Scan for the cell matching the given text and deliver its (x, y) coordinate at center. 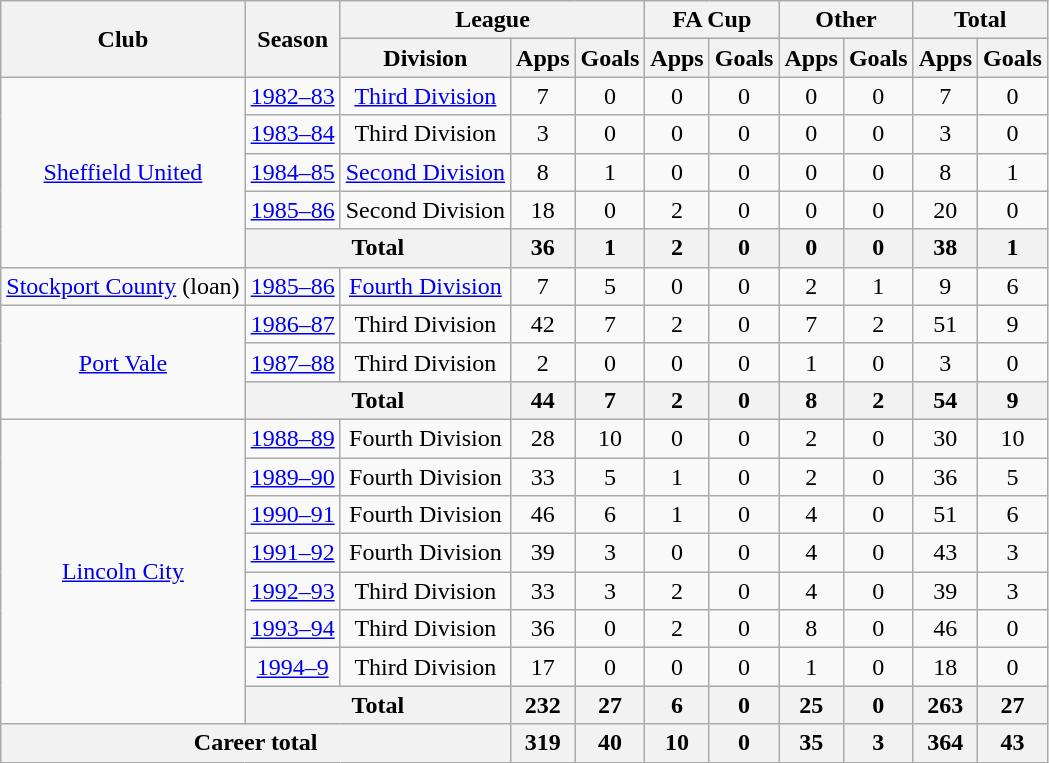
Career total (256, 743)
263 (945, 705)
Sheffield United (123, 172)
319 (543, 743)
1984–85 (292, 172)
1983–84 (292, 134)
Stockport County (loan) (123, 286)
Club (123, 39)
364 (945, 743)
42 (543, 324)
1993–94 (292, 629)
35 (811, 743)
FA Cup (712, 20)
38 (945, 248)
1988–89 (292, 438)
1994–9 (292, 667)
28 (543, 438)
40 (610, 743)
Division (425, 58)
1986–87 (292, 324)
20 (945, 210)
30 (945, 438)
54 (945, 400)
232 (543, 705)
League (492, 20)
1982–83 (292, 96)
1990–91 (292, 515)
Port Vale (123, 362)
Season (292, 39)
Other (846, 20)
17 (543, 667)
25 (811, 705)
1989–90 (292, 477)
1991–92 (292, 553)
1987–88 (292, 362)
Lincoln City (123, 571)
1992–93 (292, 591)
44 (543, 400)
